Capture the cell that displays the provided text and extract its (x, y) central coordinate. 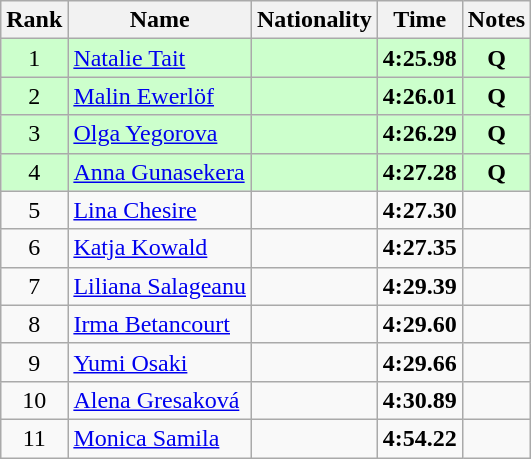
5 (34, 210)
7 (34, 286)
4:26.01 (420, 96)
1 (34, 58)
6 (34, 248)
4 (34, 172)
4:54.22 (420, 438)
4:25.98 (420, 58)
8 (34, 324)
Yumi Osaki (160, 362)
Anna Gunasekera (160, 172)
3 (34, 134)
Lina Chesire (160, 210)
4:26.29 (420, 134)
Rank (34, 20)
4:27.35 (420, 248)
4:30.89 (420, 400)
9 (34, 362)
4:27.30 (420, 210)
11 (34, 438)
Malin Ewerlöf (160, 96)
Name (160, 20)
Irma Betancourt (160, 324)
Natalie Tait (160, 58)
4:29.60 (420, 324)
Alena Gresaková (160, 400)
Olga Yegorova (160, 134)
Notes (496, 20)
2 (34, 96)
4:29.66 (420, 362)
Time (420, 20)
Monica Samila (160, 438)
4:27.28 (420, 172)
4:29.39 (420, 286)
Katja Kowald (160, 248)
Nationality (315, 20)
10 (34, 400)
Liliana Salageanu (160, 286)
